Pinpoint the cell where the given text exists, returning its [x, y] midpoint coordinate. 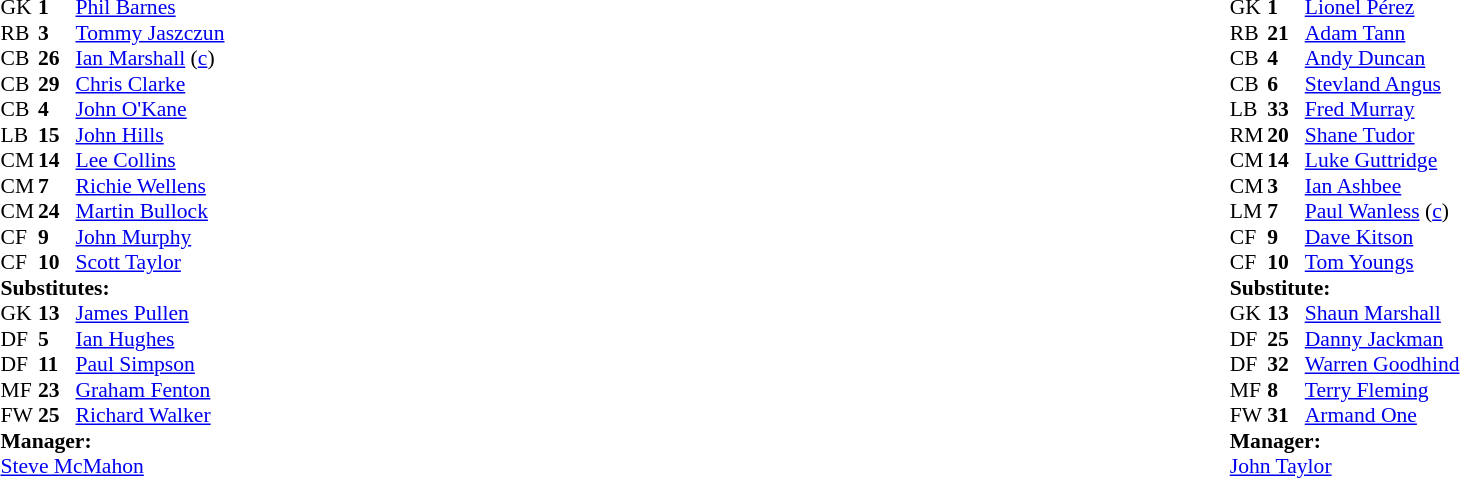
11 [57, 365]
Tommy Jaszczun [226, 33]
Scott Taylor [226, 263]
23 [57, 390]
29 [57, 84]
Martin Bullock [226, 211]
5 [57, 339]
John O'Kane [226, 109]
15 [57, 135]
Lee Collins [226, 161]
Chris Clarke [226, 84]
8 [1286, 390]
Ian Hughes [226, 339]
6 [1286, 84]
Manager: [188, 441]
Graham Fenton [226, 390]
Ian Marshall (c) [226, 59]
21 [1286, 33]
31 [1286, 415]
33 [1286, 109]
Richard Walker [226, 415]
32 [1286, 365]
John Hills [226, 135]
John Murphy [226, 237]
RM [1249, 135]
LM [1249, 211]
Paul Simpson [226, 365]
20 [1286, 135]
Richie Wellens [226, 186]
24 [57, 211]
James Pullen [226, 313]
Substitutes: [188, 288]
26 [57, 59]
